Detect which cell encompasses the target text, then output its [X, Y] center coordinate. 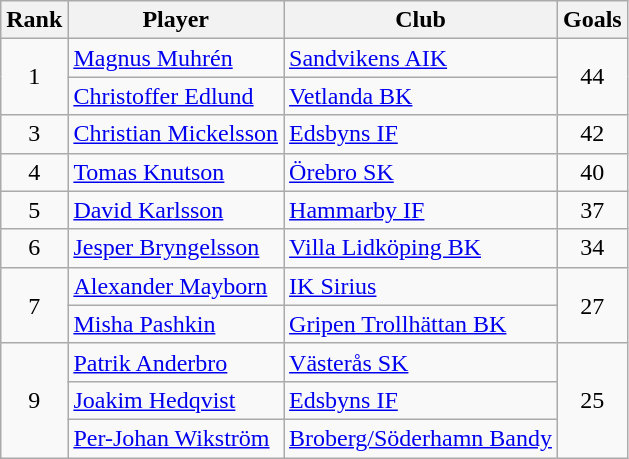
9 [34, 400]
Gripen Trollhättan BK [421, 324]
Broberg/Söderhamn Bandy [421, 438]
Sandvikens AIK [421, 58]
Christian Mickelsson [176, 134]
Christoffer Edlund [176, 96]
Västerås SK [421, 362]
27 [592, 305]
David Karlsson [176, 210]
Villa Lidköping BK [421, 248]
42 [592, 134]
IK Sirius [421, 286]
34 [592, 248]
40 [592, 172]
Vetlanda BK [421, 96]
37 [592, 210]
3 [34, 134]
7 [34, 305]
Jesper Bryngelsson [176, 248]
Goals [592, 20]
Magnus Muhrén [176, 58]
Rank [34, 20]
Misha Pashkin [176, 324]
1 [34, 77]
5 [34, 210]
Örebro SK [421, 172]
Alexander Mayborn [176, 286]
Joakim Hedqvist [176, 400]
Patrik Anderbro [176, 362]
44 [592, 77]
Hammarby IF [421, 210]
Player [176, 20]
Club [421, 20]
Tomas Knutson [176, 172]
4 [34, 172]
25 [592, 400]
Per-Johan Wikström [176, 438]
6 [34, 248]
